Locate the cell with the specified text and output its (x, y) center coordinate. 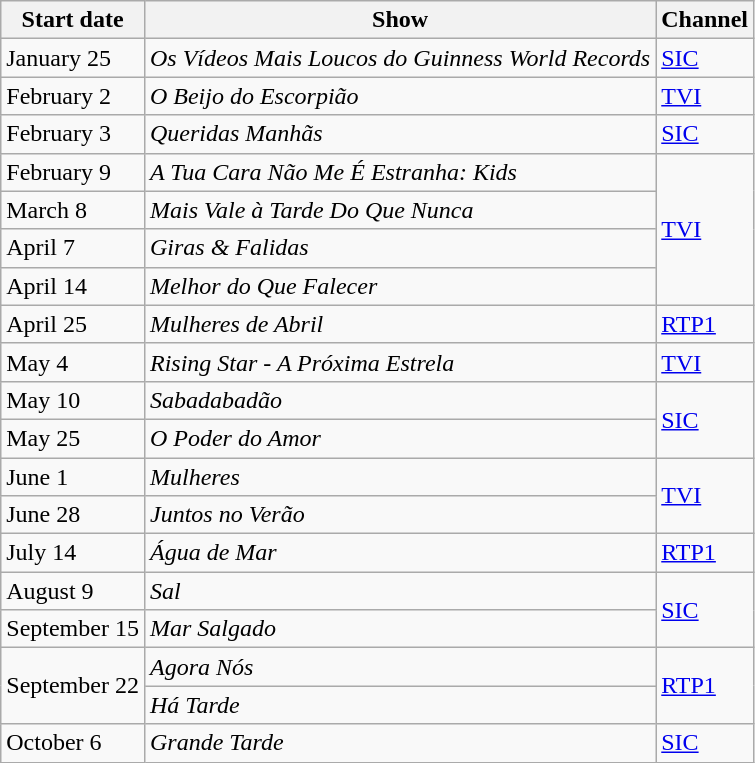
February 3 (73, 134)
O Poder do Amor (400, 438)
Rising Star - A Próxima Estrela (400, 362)
Mulheres de Abril (400, 324)
Mais Vale à Tarde Do Que Nunca (400, 210)
January 25 (73, 58)
May 10 (73, 400)
April 7 (73, 248)
Sabadabadão (400, 400)
July 14 (73, 553)
May 25 (73, 438)
Há Tarde (400, 705)
Show (400, 20)
A Tua Cara Não Me É Estranha: Kids (400, 172)
February 2 (73, 96)
April 14 (73, 286)
March 8 (73, 210)
Melhor do Que Falecer (400, 286)
Giras & Falidas (400, 248)
April 25 (73, 324)
Mar Salgado (400, 629)
Start date (73, 20)
June 28 (73, 515)
Água de Mar (400, 553)
Grande Tarde (400, 743)
Queridas Manhãs (400, 134)
August 9 (73, 591)
September 15 (73, 629)
Channel (705, 20)
O Beijo do Escorpião (400, 96)
Juntos no Verão (400, 515)
Os Vídeos Mais Loucos do Guinness World Records (400, 58)
Agora Nós (400, 667)
September 22 (73, 686)
June 1 (73, 477)
February 9 (73, 172)
Mulheres (400, 477)
May 4 (73, 362)
Sal (400, 591)
October 6 (73, 743)
